Output the [x, y] coordinate of the center of the cell containing the given text.  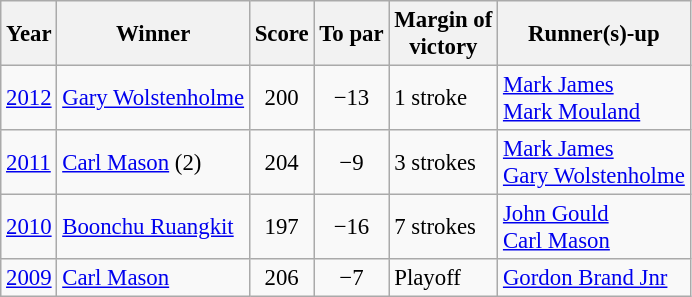
2012 [29, 98]
1 stroke [444, 98]
Gordon Brand Jnr [594, 278]
2010 [29, 228]
Mark James Gary Wolstenholme [594, 162]
Gary Wolstenholme [153, 98]
Playoff [444, 278]
Carl Mason (2) [153, 162]
John Gould Carl Mason [594, 228]
−16 [352, 228]
206 [282, 278]
Score [282, 34]
−9 [352, 162]
2011 [29, 162]
Year [29, 34]
200 [282, 98]
Boonchu Ruangkit [153, 228]
7 strokes [444, 228]
3 strokes [444, 162]
−7 [352, 278]
197 [282, 228]
Runner(s)-up [594, 34]
Mark James Mark Mouland [594, 98]
Winner [153, 34]
To par [352, 34]
204 [282, 162]
Margin ofvictory [444, 34]
2009 [29, 278]
−13 [352, 98]
Carl Mason [153, 278]
